For the text-containing cell, return its midpoint in [X, Y] coordinate format. 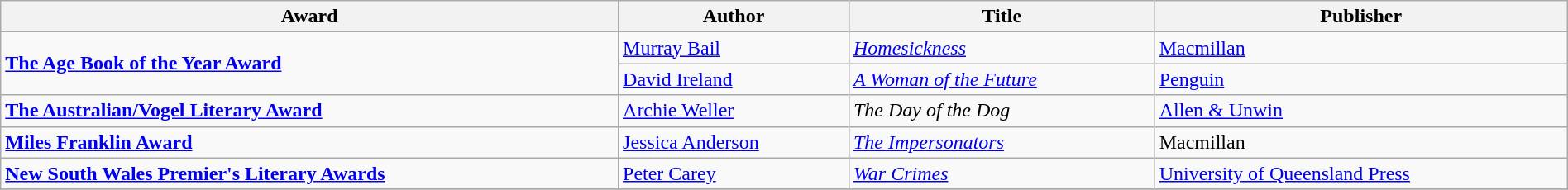
New South Wales Premier's Literary Awards [309, 173]
The Australian/Vogel Literary Award [309, 111]
War Crimes [1002, 173]
Murray Bail [734, 48]
Allen & Unwin [1361, 111]
Publisher [1361, 17]
Title [1002, 17]
Jessica Anderson [734, 142]
The Impersonators [1002, 142]
Penguin [1361, 79]
David Ireland [734, 79]
The Day of the Dog [1002, 111]
Miles Franklin Award [309, 142]
Homesickness [1002, 48]
Archie Weller [734, 111]
Author [734, 17]
University of Queensland Press [1361, 173]
A Woman of the Future [1002, 79]
The Age Book of the Year Award [309, 64]
Award [309, 17]
Peter Carey [734, 173]
